Extract the (X, Y) coordinate from the center of the cell holding the provided text.  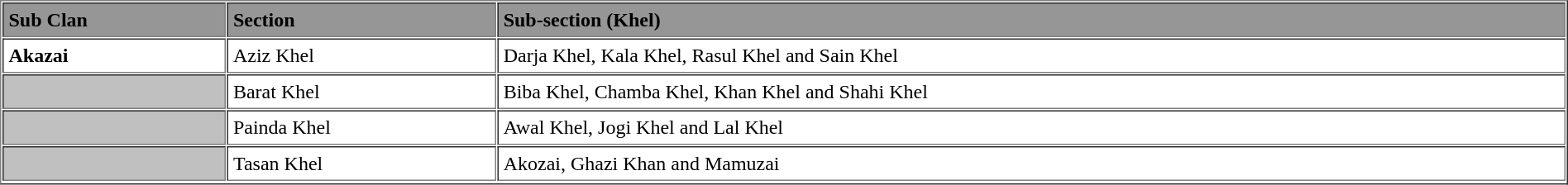
Sub Clan (114, 20)
Sub-section (Khel) (1031, 20)
Barat Khel (361, 92)
Akazai (114, 55)
Section (361, 20)
Awal Khel, Jogi Khel and Lal Khel (1031, 128)
Painda Khel (361, 128)
Tasan Khel (361, 164)
Biba Khel, Chamba Khel, Khan Khel and Shahi Khel (1031, 92)
Aziz Khel (361, 55)
Darja Khel, Kala Khel, Rasul Khel and Sain Khel (1031, 55)
Akozai, Ghazi Khan and Mamuzai (1031, 164)
